Determine the [x, y] coordinate at the center of the cell enclosing the given text.  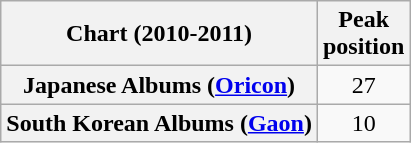
Peakposition [363, 34]
Chart (2010-2011) [160, 34]
10 [363, 123]
South Korean Albums (Gaon) [160, 123]
Japanese Albums (Oricon) [160, 85]
27 [363, 85]
